Return the [x, y] coordinate for the center point of the cell that contains the specified text.  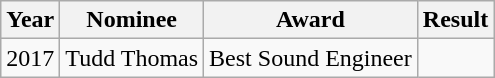
Tudd Thomas [132, 58]
Award [311, 20]
2017 [30, 58]
Nominee [132, 20]
Best Sound Engineer [311, 58]
Result [455, 20]
Year [30, 20]
